From the cell containing the given text, extract its center point as [x, y] coordinate. 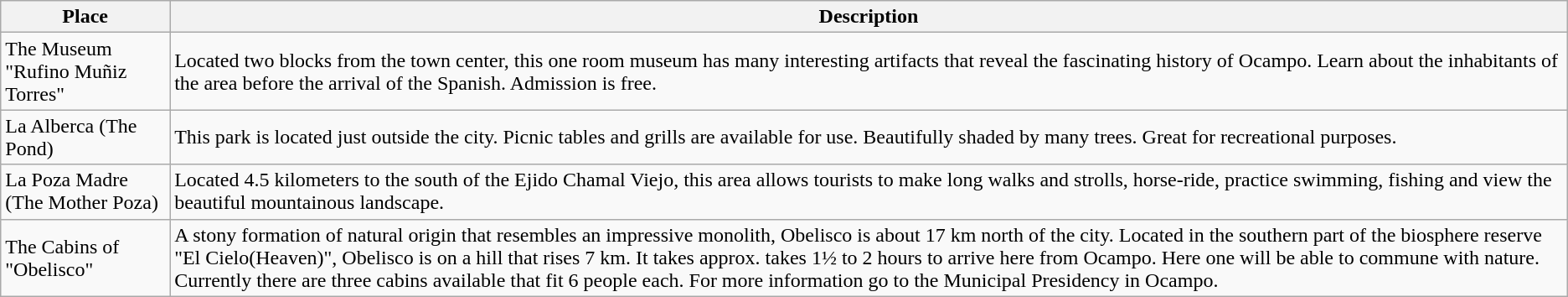
La Poza Madre (The Mother Poza) [85, 191]
Description [869, 17]
Place [85, 17]
The Cabins of "Obelisco" [85, 258]
The Museum "Rufino Muñiz Torres" [85, 71]
La Alberca (The Pond) [85, 138]
